Determine the (X, Y) coordinate at the center of the cell enclosing the given text.  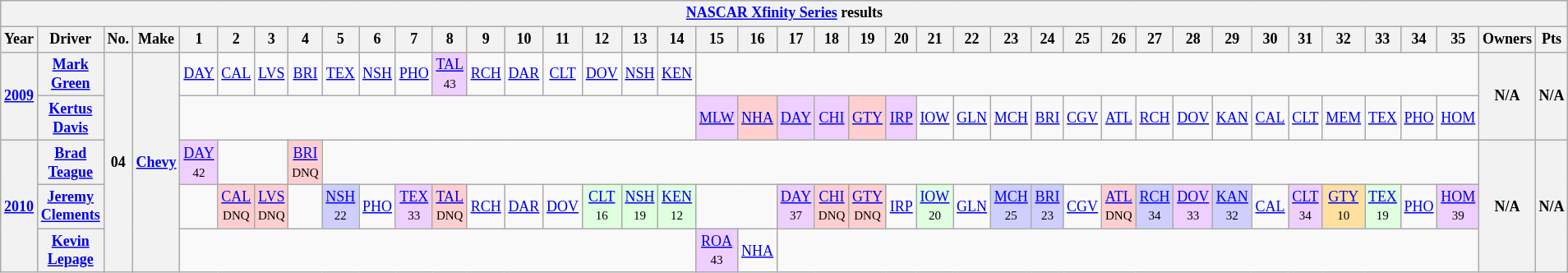
KEN12 (677, 206)
TAL43 (450, 74)
KEN (677, 74)
2010 (20, 206)
5 (340, 39)
ROA43 (717, 251)
TEX19 (1383, 206)
14 (677, 39)
Owners (1507, 39)
CLT16 (602, 206)
10 (524, 39)
GTY (868, 118)
TEX33 (414, 206)
No. (118, 39)
1 (199, 39)
35 (1458, 39)
CLT34 (1305, 206)
ATL (1118, 118)
RCH34 (1155, 206)
NSH22 (340, 206)
3 (271, 39)
2 (237, 39)
28 (1193, 39)
Year (20, 39)
8 (450, 39)
33 (1383, 39)
BRI23 (1047, 206)
IOW (935, 118)
MEM (1344, 118)
12 (602, 39)
Chevy (156, 162)
LVS (271, 74)
32 (1344, 39)
ATLDNQ (1118, 206)
BRIDNQ (306, 162)
Brad Teague (71, 162)
CALDNQ (237, 206)
CHI (832, 118)
2009 (20, 95)
23 (1011, 39)
17 (796, 39)
DAY37 (796, 206)
6 (378, 39)
MCH25 (1011, 206)
NASCAR Xfinity Series results (784, 13)
Driver (71, 39)
7 (414, 39)
MCH (1011, 118)
19 (868, 39)
Pts (1552, 39)
31 (1305, 39)
4 (306, 39)
MLW (717, 118)
Kertus Davis (71, 118)
HOM39 (1458, 206)
Jeremy Clements (71, 206)
34 (1418, 39)
DAY42 (199, 162)
KAN (1233, 118)
27 (1155, 39)
26 (1118, 39)
16 (758, 39)
HOM (1458, 118)
15 (717, 39)
NSH19 (639, 206)
TALDNQ (450, 206)
11 (563, 39)
IOW20 (935, 206)
21 (935, 39)
GTYDNQ (868, 206)
Make (156, 39)
Mark Green (71, 74)
25 (1083, 39)
Kevin Lepage (71, 251)
20 (901, 39)
9 (486, 39)
DOV33 (1193, 206)
04 (118, 162)
KAN32 (1233, 206)
29 (1233, 39)
18 (832, 39)
30 (1271, 39)
LVSDNQ (271, 206)
CHIDNQ (832, 206)
13 (639, 39)
GTY10 (1344, 206)
22 (972, 39)
24 (1047, 39)
